Locate the cell with the specified text and output its (X, Y) center coordinate. 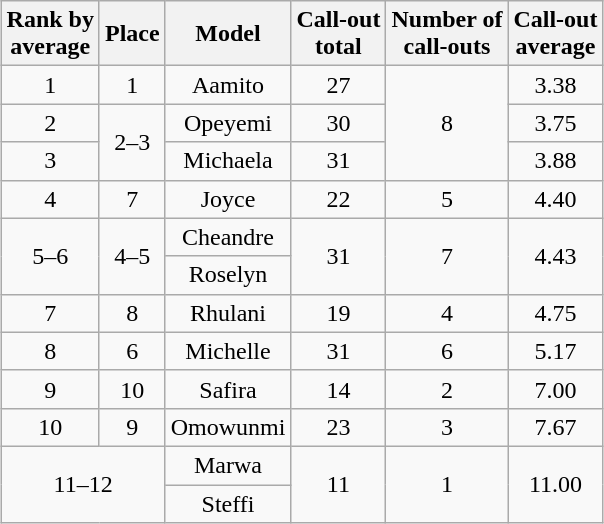
Omowunmi (228, 427)
2–3 (132, 142)
Michelle (228, 351)
Call-outaverage (556, 34)
Roselyn (228, 275)
3.88 (556, 161)
4–5 (132, 256)
22 (338, 199)
3.75 (556, 123)
19 (338, 313)
5–6 (50, 256)
30 (338, 123)
27 (338, 85)
Opeyemi (228, 123)
Model (228, 34)
Aamito (228, 85)
Cheandre (228, 237)
Safira (228, 389)
Place (132, 34)
Joyce (228, 199)
4.43 (556, 256)
Number ofcall-outs (447, 34)
Call-outtotal (338, 34)
14 (338, 389)
Steffi (228, 503)
11 (338, 484)
11–12 (83, 484)
5.17 (556, 351)
4.40 (556, 199)
Michaela (228, 161)
7.67 (556, 427)
3.38 (556, 85)
Marwa (228, 465)
11.00 (556, 484)
Rhulani (228, 313)
5 (447, 199)
4.75 (556, 313)
23 (338, 427)
Rank byaverage (50, 34)
7.00 (556, 389)
